Capture the cell that displays the provided text and extract its [x, y] central coordinate. 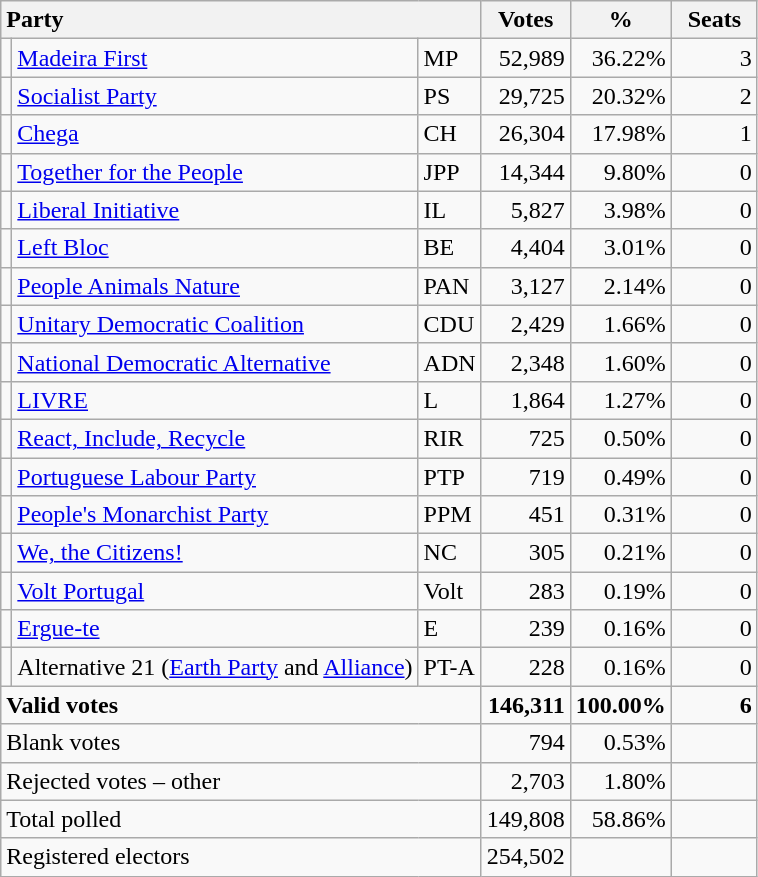
MP [450, 58]
719 [526, 477]
NC [450, 553]
PS [450, 96]
29,725 [526, 96]
Unitary Democratic Coalition [215, 324]
IL [450, 210]
58.86% [620, 819]
794 [526, 743]
2.14% [620, 286]
14,344 [526, 172]
9.80% [620, 172]
JPP [450, 172]
Ergue-te [215, 629]
0.21% [620, 553]
CH [450, 134]
ADN [450, 362]
Left Bloc [215, 248]
Madeira First [215, 58]
Portuguese Labour Party [215, 477]
228 [526, 667]
52,989 [526, 58]
PTP [450, 477]
PAN [450, 286]
2,703 [526, 781]
3.01% [620, 248]
20.32% [620, 96]
1.66% [620, 324]
E [450, 629]
Volt Portugal [215, 591]
3.98% [620, 210]
1.60% [620, 362]
L [450, 400]
146,311 [526, 705]
Volt [450, 591]
Valid votes [241, 705]
2,348 [526, 362]
RIR [450, 438]
6 [714, 705]
LIVRE [215, 400]
BE [450, 248]
1 [714, 134]
3,127 [526, 286]
Registered electors [241, 857]
26,304 [526, 134]
725 [526, 438]
People Animals Nature [215, 286]
254,502 [526, 857]
Liberal Initiative [215, 210]
36.22% [620, 58]
Socialist Party [215, 96]
17.98% [620, 134]
239 [526, 629]
4,404 [526, 248]
0.49% [620, 477]
0.53% [620, 743]
We, the Citizens! [215, 553]
People's Monarchist Party [215, 515]
1.27% [620, 400]
Seats [714, 20]
5,827 [526, 210]
PT-A [450, 667]
Alternative 21 (Earth Party and Alliance) [215, 667]
Party [241, 20]
3 [714, 58]
Chega [215, 134]
0.50% [620, 438]
451 [526, 515]
National Democratic Alternative [215, 362]
PPM [450, 515]
1,864 [526, 400]
1.80% [620, 781]
283 [526, 591]
149,808 [526, 819]
Votes [526, 20]
2 [714, 96]
Rejected votes – other [241, 781]
2,429 [526, 324]
100.00% [620, 705]
% [620, 20]
Total polled [241, 819]
305 [526, 553]
Blank votes [241, 743]
React, Include, Recycle [215, 438]
0.19% [620, 591]
Together for the People [215, 172]
0.31% [620, 515]
CDU [450, 324]
